Return (X, Y) of the center of cell containing provided text 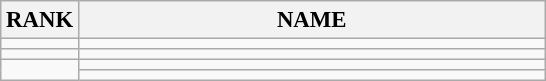
RANK (40, 20)
NAME (312, 20)
